Return (X, Y) of the center of cell containing provided text 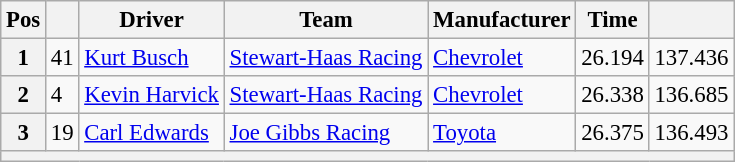
Kurt Busch (152, 58)
Driver (152, 20)
1 (24, 58)
4 (62, 95)
Toyota (502, 133)
2 (24, 95)
136.493 (692, 133)
26.338 (612, 95)
3 (24, 133)
26.375 (612, 133)
Kevin Harvick (152, 95)
26.194 (612, 58)
Joe Gibbs Racing (326, 133)
136.685 (692, 95)
Team (326, 20)
Manufacturer (502, 20)
Carl Edwards (152, 133)
137.436 (692, 58)
Time (612, 20)
19 (62, 133)
41 (62, 58)
Pos (24, 20)
